Extract the [x, y] coordinate from the center of the cell holding the provided text.  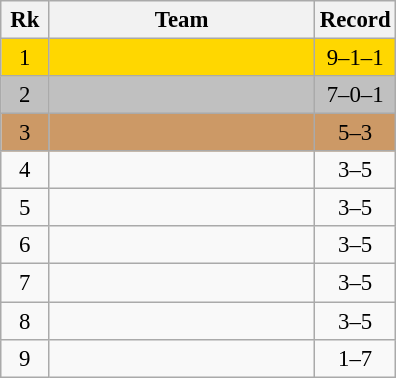
3 [25, 133]
9 [25, 358]
4 [25, 170]
9–1–1 [354, 58]
7–0–1 [354, 95]
Team [182, 20]
Rk [25, 20]
6 [25, 245]
7 [25, 283]
5–3 [354, 133]
Record [354, 20]
8 [25, 321]
1 [25, 58]
1–7 [354, 358]
2 [25, 95]
5 [25, 208]
